Output the [x, y] coordinate of the center of the cell containing the given text.  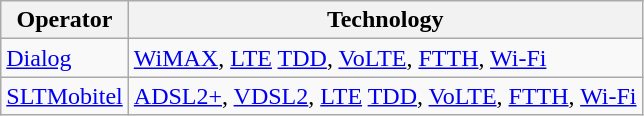
SLTMobitel [65, 96]
Operator [65, 20]
ADSL2+, VDSL2, LTE TDD, VoLTE, FTTH, Wi-Fi [385, 96]
Dialog [65, 58]
WiMAX, LTE TDD, VoLTE, FTTH, Wi-Fi [385, 58]
Technology [385, 20]
